Scan for the cell matching the given text and deliver its [x, y] coordinate at center. 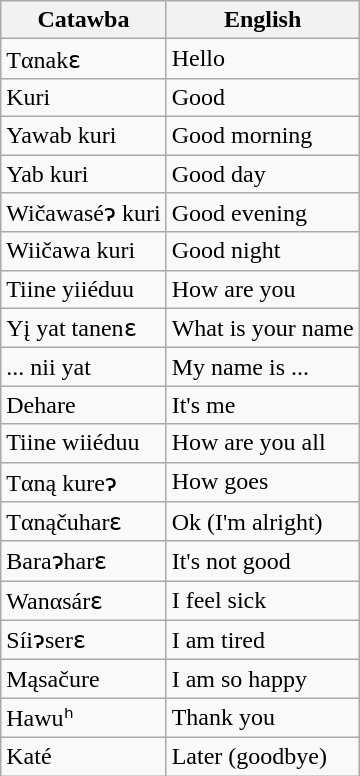
Mąsačure [84, 679]
How are you [262, 289]
I am tired [262, 640]
Tiine yiiéduu [84, 289]
Wičawaséɂ kuri [84, 213]
Síiɂserɛ [84, 640]
Good day [262, 173]
How are you all [262, 443]
Yį yat tanenɛ [84, 328]
How goes [262, 482]
Tαnąčuharɛ [84, 522]
Dehare [84, 405]
Good night [262, 251]
I am so happy [262, 679]
Wiičawa kuri [84, 251]
It's not good [262, 561]
Hawuʰ [84, 718]
Tαnakɛ [84, 59]
Wanαsárɛ [84, 601]
Yab kuri [84, 173]
Later (goodbye) [262, 756]
My name is ... [262, 367]
Good evening [262, 213]
... nii yat [84, 367]
Yawab kuri [84, 135]
Ok (I'm alright) [262, 522]
It's me [262, 405]
Baraɂharɛ [84, 561]
Catawba [84, 20]
English [262, 20]
Kuri [84, 97]
What is your name [262, 328]
Thank you [262, 718]
Hello [262, 59]
Tiine wiiéduu [84, 443]
Katé [84, 756]
Good [262, 97]
I feel sick [262, 601]
Good morning [262, 135]
Tαną kureɂ [84, 482]
